From the cell containing the given text, extract its center point as [x, y] coordinate. 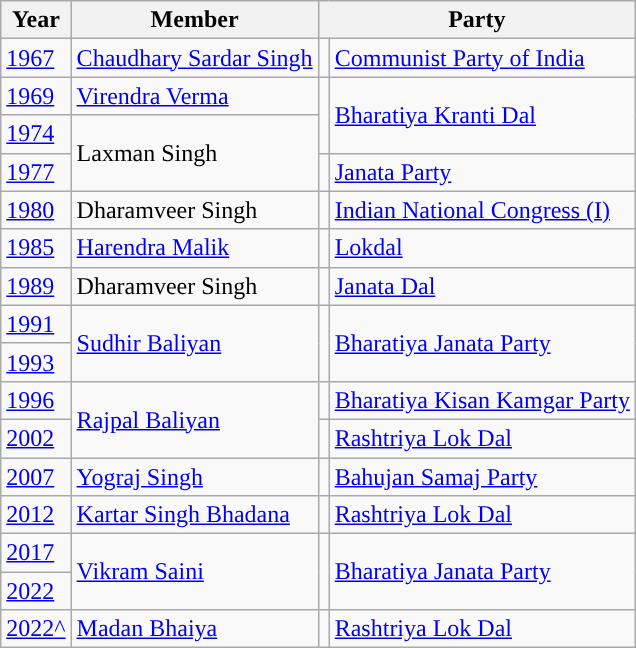
2017 [36, 553]
Year [36, 20]
Virendra Verma [194, 96]
1974 [36, 134]
Laxman Singh [194, 153]
1969 [36, 96]
Indian National Congress (I) [482, 210]
1985 [36, 248]
Rajpal Baliyan [194, 419]
Harendra Malik [194, 248]
1977 [36, 172]
2002 [36, 438]
Yograj Singh [194, 477]
1991 [36, 324]
2012 [36, 515]
Party [476, 20]
1967 [36, 58]
Member [194, 20]
Bharatiya Kisan Kamgar Party [482, 400]
2007 [36, 477]
Bahujan Samaj Party [482, 477]
1980 [36, 210]
2022 [36, 591]
Janata Dal [482, 286]
1996 [36, 400]
Communist Party of India [482, 58]
Bharatiya Kranti Dal [482, 115]
Kartar Singh Bhadana [194, 515]
Janata Party [482, 172]
Lokdal [482, 248]
Sudhir Baliyan [194, 343]
Chaudhary Sardar Singh [194, 58]
1993 [36, 362]
Vikram Saini [194, 572]
2022^ [36, 629]
Madan Bhaiya [194, 629]
1989 [36, 286]
